Capture the cell that displays the provided text and extract its [x, y] central coordinate. 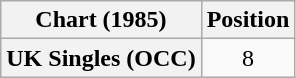
Chart (1985) [101, 20]
UK Singles (OCC) [101, 58]
8 [248, 58]
Position [248, 20]
